Pinpoint the cell where the given text exists, returning its [X, Y] midpoint coordinate. 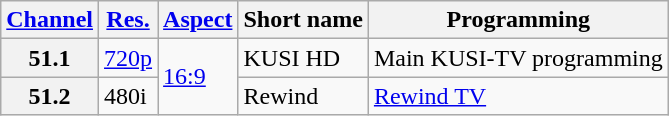
Res. [128, 20]
Rewind [303, 96]
16:9 [198, 77]
Channel [50, 20]
51.2 [50, 96]
Rewind TV [518, 96]
Short name [303, 20]
Programming [518, 20]
KUSI HD [303, 58]
51.1 [50, 58]
Main KUSI-TV programming [518, 58]
480i [128, 96]
Aspect [198, 20]
720p [128, 58]
